Locate the cell with the specified text and output its (x, y) center coordinate. 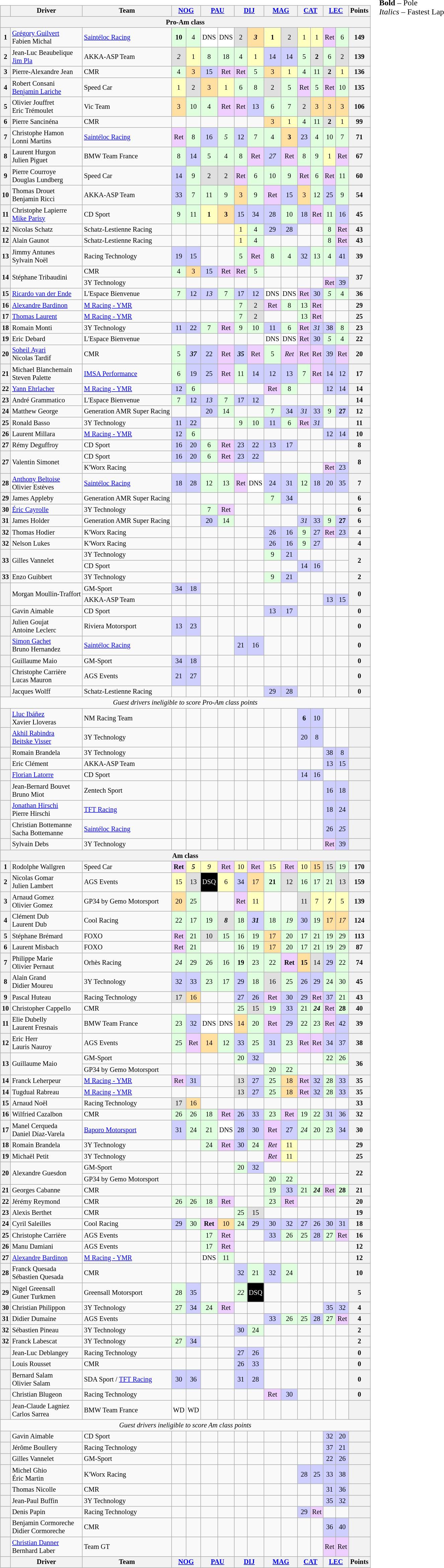
James Appleby (46, 498)
Stéphane Brémard (46, 936)
Alexandre Guesdon (46, 1173)
Nicolas Gomar Julien Lambert (46, 882)
71 (359, 137)
Franck Quesada Sébastien Quesada (46, 1273)
Jonathan Hirschi Pierre Hirschi (46, 810)
Thomas Drouet Benjamin Ricci (46, 195)
Manu Damiani (46, 1247)
Soheil Ayari Nicolas Tardif (46, 355)
Arnaud Gomez Olivier Gomez (46, 901)
IMSA Performance (127, 374)
Christian Blugeon (46, 1395)
136 (359, 72)
Michel Ghio Éric Martin (46, 1474)
Baporo Motorsport (127, 1130)
Bernard Salam Olivier Salam (46, 1380)
Ricardo van der Ende (46, 294)
Romain Monti (46, 328)
Alain Gaunot (46, 241)
Vic Team (127, 107)
Wilfried Cazalbon (46, 1115)
Clément Dub Laurent Dub (46, 921)
Thomas Hodier (46, 532)
Guest drivers ineligible to score Pro-Am class points (185, 703)
NM Racing Team (127, 718)
149 (359, 37)
Nigel Greensall Guner Turkmen (46, 1292)
Jacques Wolff (46, 692)
Julien Goujat Antoine Leclerc (46, 626)
Lluc Ibáñez Xavier Lloveras (46, 718)
Christian Danner Bernhard Laber (46, 1547)
Rémy Deguffroy (46, 445)
41 (342, 256)
Georges Cabanne (46, 1190)
Benjamin Cormoreche Didier Cormoreche (46, 1527)
Denis Papin (46, 1512)
Jean-Paul Buffin (46, 1501)
Christopher Cappello (46, 1009)
Morgan Moullin-Traffort (46, 594)
James Holder (46, 521)
Éric Cayrolle (46, 510)
60 (359, 176)
54 (359, 195)
Sébastien Pineau (46, 1330)
74 (359, 963)
Eric Herr Lauris Nauroy (46, 1043)
Pro-Am class (185, 22)
Sylvain Debs (46, 844)
Greensall Motorsport (127, 1292)
106 (359, 107)
87 (359, 947)
André Grammatico (46, 400)
Pierre-Alexandre Jean (46, 72)
Franck Labescat (46, 1342)
Eric Debard (46, 339)
Christian Bottemanne Sacha Bottemanne (46, 829)
Philippe Marie Olivier Pernaut (46, 963)
Pierre Sancinéna (46, 122)
99 (359, 122)
Jérôme Boullery (46, 1448)
Manel Cerqueda Daniel Díaz-Varela (46, 1130)
Florian Latorre (46, 775)
Guest drivers ineligible to score Am class points (185, 1425)
SDA Sport / TFT Racing (127, 1380)
Alain Grand Didier Moureu (46, 982)
Louis Rousset (46, 1364)
Robert Consani Benjamin Lariche (46, 87)
Arnaud Noël (46, 1103)
Enzo Guibbert (46, 577)
Thomas Laurent (46, 317)
124 (359, 921)
Cyril Saleilles (46, 1224)
Nicolas Schatz (46, 230)
Ronald Basso (46, 423)
Zentech Sport (127, 790)
Eric Clément (46, 764)
Jean-Bernard Bouvet Bruno Miot (46, 790)
Christophe Carrière Lucas Mauron (46, 676)
170 (359, 867)
Tugdual Rabreau (46, 1092)
135 (359, 87)
Jean-Luc Beaubelique Jim Pla (46, 57)
Jimmy Antunes Sylvain Noël (46, 256)
Pascal Huteau (46, 997)
113 (359, 936)
Jérémy Reymond (46, 1201)
Elie Dubelly Laurent Fresnais (46, 1024)
Matthew George (46, 411)
Team GT (127, 1547)
Simon Gachet Bruno Hernandez (46, 646)
Christophe Lapierre Mike Parisy (46, 215)
42 (342, 1024)
TFT Racing (127, 810)
Stéphane Tribaudini (46, 277)
Pierre Courroye Douglas Lundberg (46, 176)
Michaël Petit (46, 1157)
Rodolphe Wallgren (46, 867)
Christophe Carrière (46, 1235)
Christian Philippon (46, 1308)
Orhès Racing (127, 963)
Laurent Hurgon Julien Piguet (46, 157)
Anthony Beltoise Olivier Estèves (46, 483)
Riviera Motorsport (127, 626)
Laurent Misbach (46, 947)
67 (359, 157)
Jean-Claude Lagniez Carlos Sarrea (46, 1410)
Didier Dumaine (46, 1319)
Jean-Luc Deblangey (46, 1353)
Thomas Nicolle (46, 1490)
Am class (185, 856)
Christophe Hamon Lonni Martins (46, 137)
Nelson Lukes (46, 544)
Yann Ehrlacher (46, 389)
Akhil Rabindra Beitske Visser (46, 737)
Grégory Guilvert Fabien Michal (46, 37)
159 (359, 882)
Valentin Simonet (46, 462)
Alexis Berthet (46, 1213)
Laurent Millara (46, 434)
Michael Blanchemain Steven Palette (46, 374)
Franck Leherpeur (46, 1081)
Olivier Jouffret Eric Trémoulet (46, 107)
